Search for the cell housing the specified text and yield its [x, y] center coordinate. 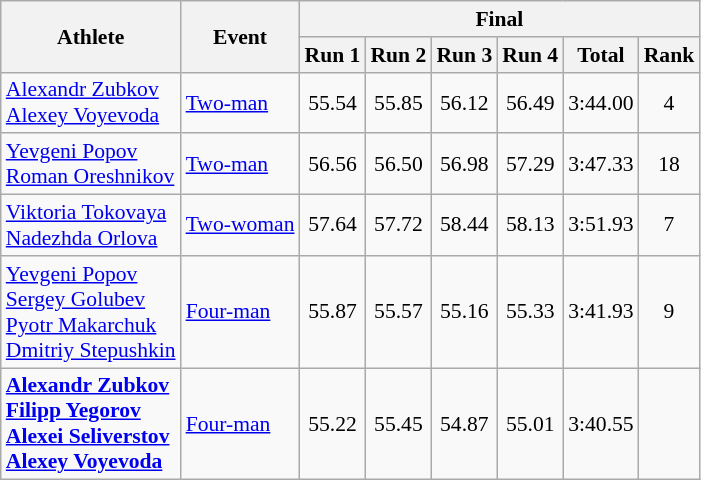
3:47.33 [600, 164]
4 [670, 102]
Total [600, 55]
Two-woman [240, 226]
57.64 [333, 226]
7 [670, 226]
3:51.93 [600, 226]
56.56 [333, 164]
Alexandr ZubkovAlexey Voyevoda [91, 102]
Final [500, 19]
Yevgeni PopovSergey GolubevPyotr MakarchukDmitriy Stepushkin [91, 312]
55.45 [398, 424]
58.44 [464, 226]
57.72 [398, 226]
9 [670, 312]
55.85 [398, 102]
Run 2 [398, 55]
Run 1 [333, 55]
Alexandr ZubkovFilipp Yegorov Alexei SeliverstovAlexey Voyevoda [91, 424]
3:41.93 [600, 312]
55.87 [333, 312]
Event [240, 36]
3:44.00 [600, 102]
56.98 [464, 164]
54.87 [464, 424]
55.01 [530, 424]
57.29 [530, 164]
Run 3 [464, 55]
Rank [670, 55]
55.16 [464, 312]
Yevgeni PopovRoman Oreshnikov [91, 164]
Athlete [91, 36]
Run 4 [530, 55]
55.54 [333, 102]
56.49 [530, 102]
Viktoria TokovayaNadezhda Orlova [91, 226]
55.22 [333, 424]
56.50 [398, 164]
3:40.55 [600, 424]
55.57 [398, 312]
58.13 [530, 226]
18 [670, 164]
55.33 [530, 312]
56.12 [464, 102]
